Output the [x, y] coordinate of the center of the cell containing the given text.  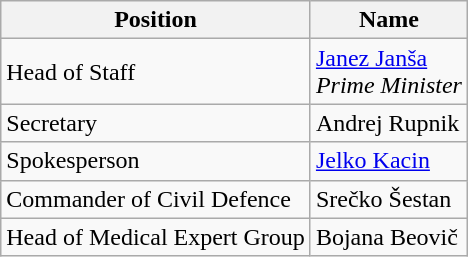
Srečko Šestan [388, 199]
Jelko Kacin [388, 161]
Janez JanšaPrime Minister [388, 72]
Head of Staff [156, 72]
Head of Medical Expert Group [156, 237]
Secretary [156, 123]
Bojana Beovič [388, 237]
Position [156, 20]
Andrej Rupnik [388, 123]
Spokesperson [156, 161]
Commander of Civil Defence [156, 199]
Name [388, 20]
